Detect which cell encompasses the target text, then output its (x, y) center coordinate. 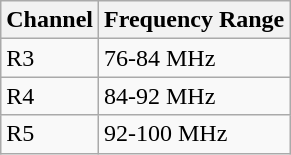
R3 (50, 58)
Channel (50, 20)
R5 (50, 134)
R4 (50, 96)
76-84 MHz (194, 58)
Frequency Range (194, 20)
92-100 MHz (194, 134)
84-92 MHz (194, 96)
